Locate the cell with the specified text and output its (X, Y) center coordinate. 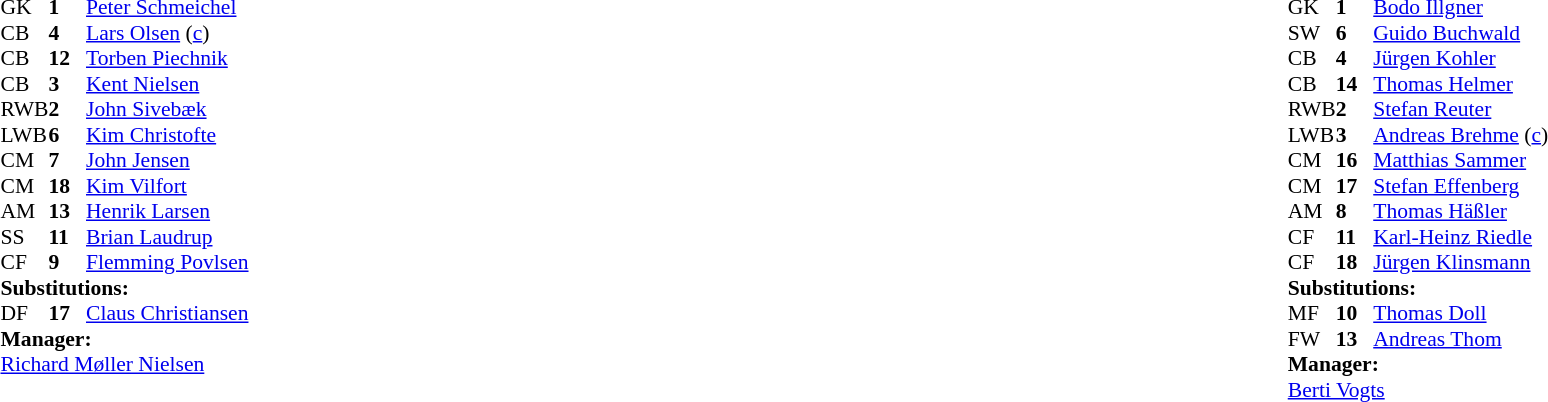
Stefan Effenberg (1460, 186)
Lars Olsen (c) (168, 33)
Manager: (124, 339)
Substitutions: (124, 288)
Torben Piechnik (168, 59)
John Sivebæk (168, 109)
SS (24, 237)
Thomas Helmer (1460, 84)
Thomas Doll (1460, 313)
Kent Nielsen (168, 84)
16 (1355, 161)
Guido Buchwald (1460, 33)
Matthias Sammer (1460, 161)
John Jensen (168, 161)
Karl-Heinz Riedle (1460, 237)
7 (67, 161)
Kim Vilfort (168, 186)
8 (1355, 211)
SW (1312, 33)
Brian Laudrup (168, 237)
Jürgen Klinsmann (1460, 263)
10 (1355, 313)
Stefan Reuter (1460, 109)
Thomas Häßler (1460, 211)
Flemming Povlsen (168, 263)
Andreas Thom (1460, 339)
Kim Christofte (168, 135)
Henrik Larsen (168, 211)
Jürgen Kohler (1460, 59)
FW (1312, 339)
9 (67, 263)
14 (1355, 84)
Claus Christiansen (168, 313)
DF (24, 313)
Andreas Brehme (c) (1460, 135)
Richard Møller Nielsen (124, 365)
12 (67, 59)
MF (1312, 313)
